Capture the cell that displays the provided text and extract its [x, y] central coordinate. 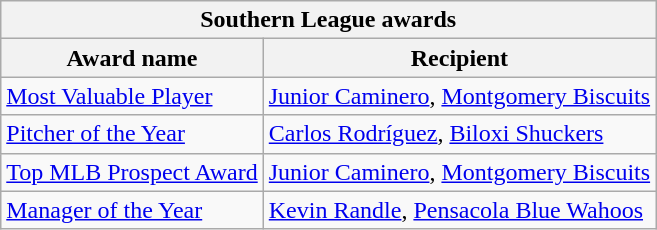
Southern League awards [328, 20]
Top MLB Prospect Award [132, 172]
Award name [132, 58]
Most Valuable Player [132, 96]
Kevin Randle, Pensacola Blue Wahoos [459, 210]
Manager of the Year [132, 210]
Pitcher of the Year [132, 134]
Recipient [459, 58]
Carlos Rodríguez, Biloxi Shuckers [459, 134]
